For the text-containing cell, return its midpoint in [x, y] coordinate format. 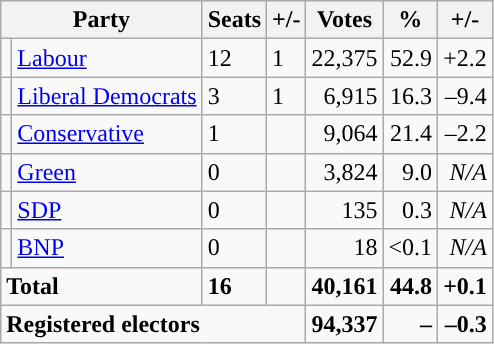
52.9 [410, 58]
Party [102, 20]
–2.2 [466, 134]
Votes [344, 20]
–0.3 [466, 324]
40,161 [344, 286]
Registered electors [154, 324]
94,337 [344, 324]
BNP [107, 248]
9.0 [410, 172]
0.3 [410, 210]
9,064 [344, 134]
– [410, 324]
Conservative [107, 134]
3,824 [344, 172]
135 [344, 210]
12 [234, 58]
6,915 [344, 96]
–9.4 [466, 96]
44.8 [410, 286]
21.4 [410, 134]
<0.1 [410, 248]
Total [102, 286]
Liberal Democrats [107, 96]
SDP [107, 210]
Labour [107, 58]
22,375 [344, 58]
18 [344, 248]
+0.1 [466, 286]
% [410, 20]
+2.2 [466, 58]
Green [107, 172]
16 [234, 286]
3 [234, 96]
16.3 [410, 96]
Seats [234, 20]
